Return the (x, y) coordinate for the center point of the cell that contains the specified text.  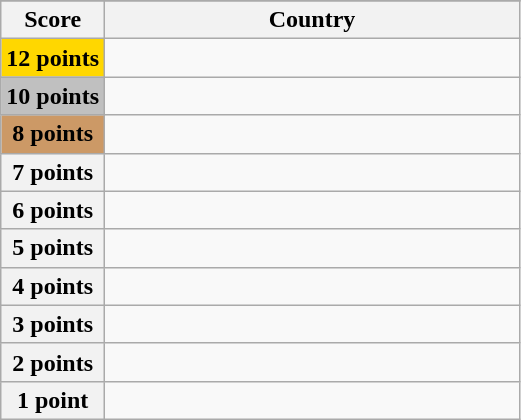
7 points (53, 172)
6 points (53, 210)
Score (53, 20)
1 point (53, 400)
5 points (53, 248)
2 points (53, 362)
3 points (53, 324)
12 points (53, 58)
Country (312, 20)
4 points (53, 286)
10 points (53, 96)
8 points (53, 134)
